Locate the cell with the specified text and output its [x, y] center coordinate. 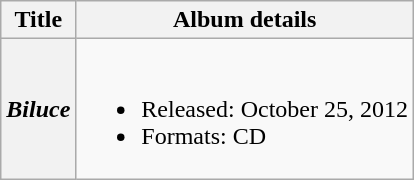
Title [38, 20]
Released: October 25, 2012Formats: CD [245, 109]
Biluce [38, 109]
Album details [245, 20]
